Scan for the cell matching the given text and deliver its (X, Y) coordinate at center. 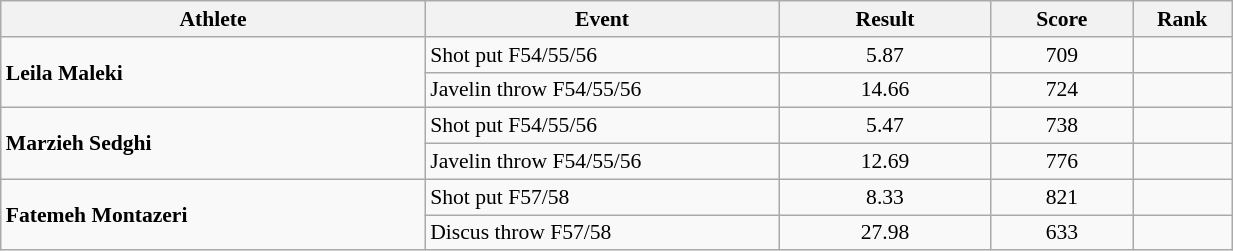
776 (1062, 162)
738 (1062, 126)
8.33 (885, 197)
12.69 (885, 162)
14.66 (885, 90)
724 (1062, 90)
27.98 (885, 233)
Rank (1182, 19)
Leila Maleki (213, 72)
709 (1062, 55)
Event (602, 19)
5.87 (885, 55)
Marzieh Sedghi (213, 144)
Discus throw F57/58 (602, 233)
Score (1062, 19)
821 (1062, 197)
Fatemeh Montazeri (213, 214)
633 (1062, 233)
Shot put F57/58 (602, 197)
Result (885, 19)
Athlete (213, 19)
5.47 (885, 126)
